Output the [X, Y] coordinate of the center of the cell containing the given text.  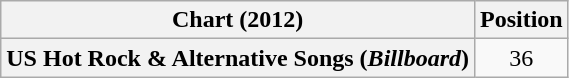
Position [521, 20]
36 [521, 58]
Chart (2012) [238, 20]
US Hot Rock & Alternative Songs (Billboard) [238, 58]
